Scan for the cell matching the given text and deliver its (X, Y) coordinate at center. 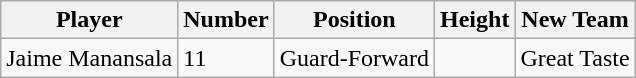
Great Taste (575, 58)
Number (226, 20)
Height (475, 20)
11 (226, 58)
Player (90, 20)
New Team (575, 20)
Position (354, 20)
Jaime Manansala (90, 58)
Guard-Forward (354, 58)
